Detect which cell encompasses the target text, then output its (x, y) center coordinate. 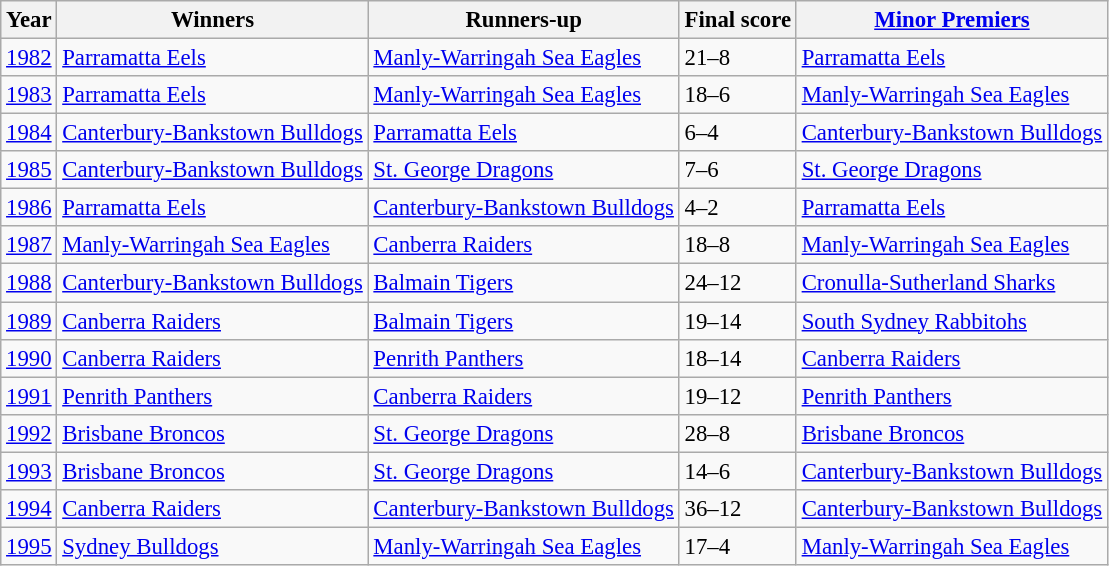
19–12 (738, 396)
21–8 (738, 58)
19–14 (738, 321)
Sydney Bulldogs (212, 546)
4–2 (738, 208)
1992 (29, 433)
1991 (29, 396)
Final score (738, 20)
28–8 (738, 433)
1989 (29, 321)
36–12 (738, 509)
1995 (29, 546)
1985 (29, 170)
17–4 (738, 546)
1986 (29, 208)
18–6 (738, 95)
1994 (29, 509)
Runners-up (524, 20)
6–4 (738, 133)
South Sydney Rabbitohs (952, 321)
18–8 (738, 245)
Cronulla-Sutherland Sharks (952, 283)
18–14 (738, 358)
Winners (212, 20)
1993 (29, 471)
Year (29, 20)
1983 (29, 95)
1990 (29, 358)
1988 (29, 283)
14–6 (738, 471)
Minor Premiers (952, 20)
7–6 (738, 170)
1984 (29, 133)
1987 (29, 245)
24–12 (738, 283)
1982 (29, 58)
